From the cell containing the given text, extract its center point as [x, y] coordinate. 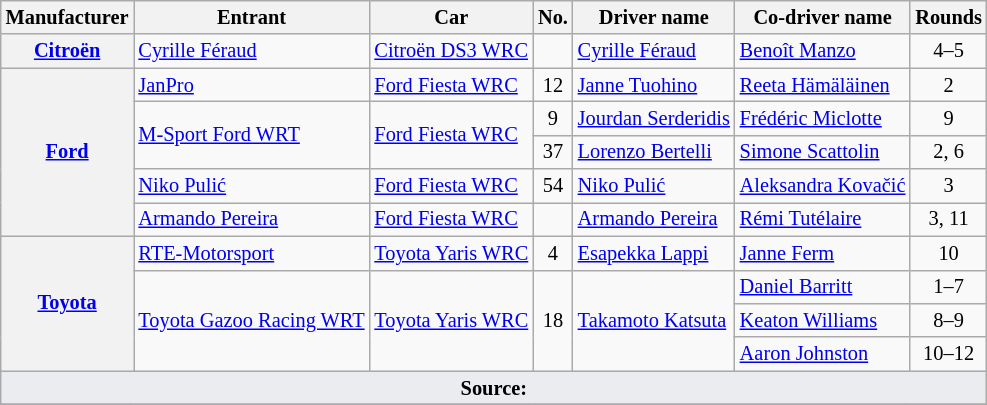
18 [553, 320]
4 [553, 253]
RTE-Motorsport [252, 253]
12 [553, 85]
Driver name [654, 17]
Rounds [948, 17]
Daniel Barritt [823, 287]
Takamoto Katsuta [654, 320]
Janne Ferm [823, 253]
Manufacturer [68, 17]
Frédéric Miclotte [823, 118]
37 [553, 152]
Reeta Hämäläinen [823, 85]
Toyota Gazoo Racing WRT [252, 320]
Rémi Tutélaire [823, 219]
Aleksandra Kovačić [823, 186]
2, 6 [948, 152]
Citroën DS3 WRC [451, 51]
Ford [68, 152]
Benoît Manzo [823, 51]
1–7 [948, 287]
Aaron Johnston [823, 354]
Source: [494, 388]
M-Sport Ford WRT [252, 134]
Esapekka Lappi [654, 253]
No. [553, 17]
Janne Tuohino [654, 85]
8–9 [948, 320]
Co-driver name [823, 17]
Car [451, 17]
Citroën [68, 51]
Keaton Williams [823, 320]
Lorenzo Bertelli [654, 152]
Simone Scattolin [823, 152]
Jourdan Serderidis [654, 118]
Toyota [68, 304]
10–12 [948, 354]
4–5 [948, 51]
10 [948, 253]
JanPro [252, 85]
3, 11 [948, 219]
54 [553, 186]
3 [948, 186]
2 [948, 85]
Entrant [252, 17]
